Scan for the cell matching the given text and deliver its (X, Y) coordinate at center. 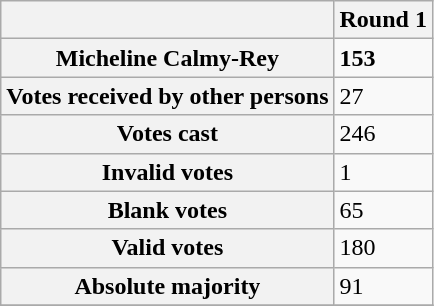
153 (383, 58)
Votes received by other persons (168, 96)
65 (383, 210)
1 (383, 172)
Absolute majority (168, 286)
91 (383, 286)
Round 1 (383, 20)
Votes cast (168, 134)
246 (383, 134)
Blank votes (168, 210)
Invalid votes (168, 172)
Micheline Calmy-Rey (168, 58)
180 (383, 248)
27 (383, 96)
Valid votes (168, 248)
